Search for the cell housing the specified text and yield its (x, y) center coordinate. 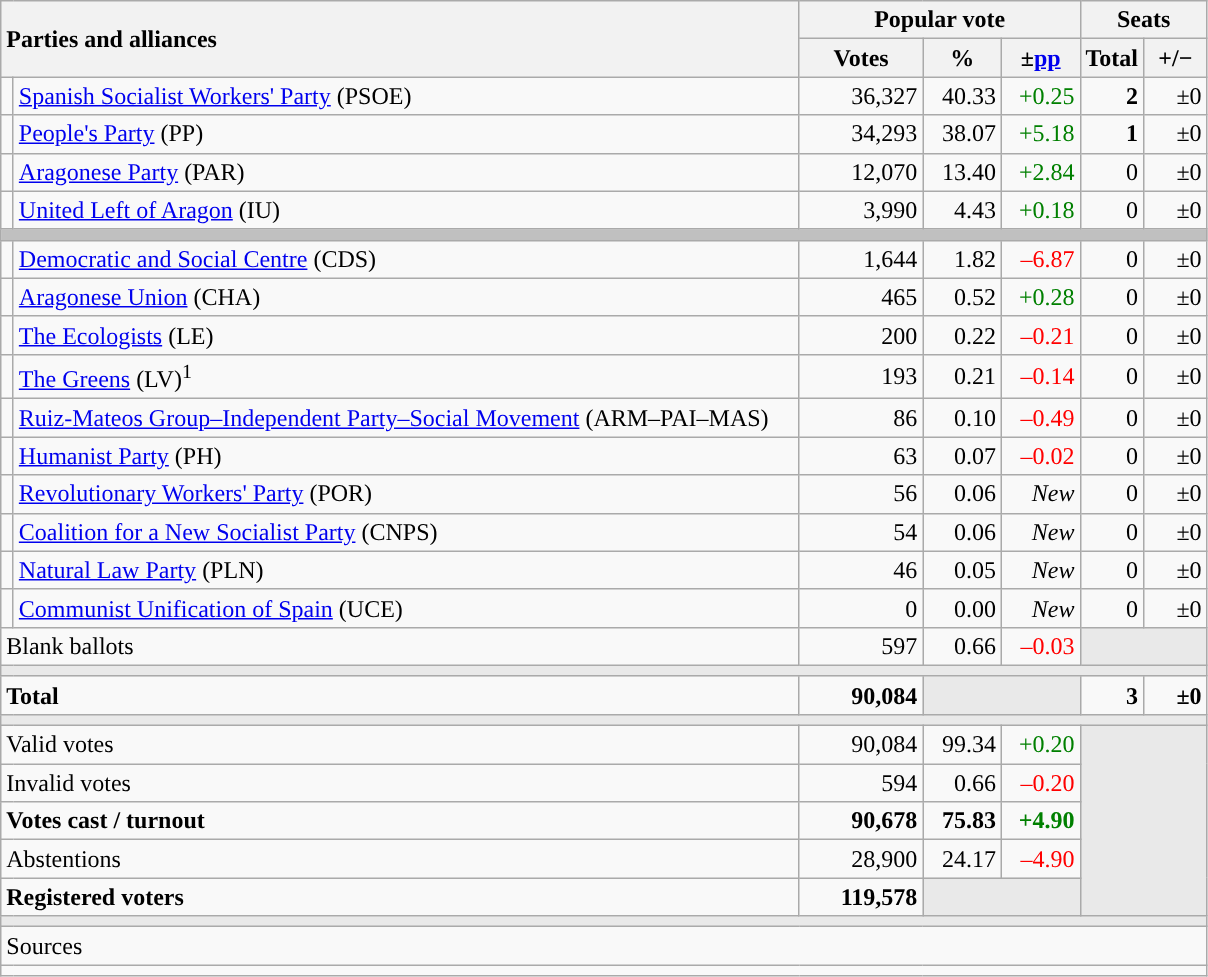
Communist Unification of Spain (UCE) (406, 608)
46 (861, 570)
3,990 (861, 210)
–4.90 (1040, 859)
Natural Law Party (PLN) (406, 570)
Parties and alliances (400, 39)
Democratic and Social Centre (CDS) (406, 259)
36,327 (861, 96)
Seats (1144, 20)
Valid votes (400, 745)
0.21 (962, 376)
Invalid votes (400, 783)
% (962, 58)
119,578 (861, 897)
People's Party (PP) (406, 134)
54 (861, 532)
1.82 (962, 259)
–0.21 (1040, 335)
597 (861, 646)
The Greens (LV)1 (406, 376)
0.52 (962, 297)
200 (861, 335)
34,293 (861, 134)
Ruiz-Mateos Group–Independent Party–Social Movement (ARM–PAI–MAS) (406, 418)
99.34 (962, 745)
+5.18 (1040, 134)
0.05 (962, 570)
United Left of Aragon (IU) (406, 210)
–6.87 (1040, 259)
24.17 (962, 859)
1,644 (861, 259)
Aragonese Union (CHA) (406, 297)
Votes (861, 58)
0.10 (962, 418)
+4.90 (1040, 821)
0.07 (962, 456)
594 (861, 783)
86 (861, 418)
63 (861, 456)
+0.28 (1040, 297)
Votes cast / turnout (400, 821)
75.83 (962, 821)
3 (1112, 695)
Coalition for a New Socialist Party (CNPS) (406, 532)
0.22 (962, 335)
Spanish Socialist Workers' Party (PSOE) (406, 96)
+/− (1176, 58)
4.43 (962, 210)
Registered voters (400, 897)
Popular vote (940, 20)
193 (861, 376)
Blank ballots (400, 646)
–0.14 (1040, 376)
0.00 (962, 608)
38.07 (962, 134)
–0.49 (1040, 418)
+0.20 (1040, 745)
465 (861, 297)
90,678 (861, 821)
Revolutionary Workers' Party (POR) (406, 494)
56 (861, 494)
13.40 (962, 172)
Abstentions (400, 859)
+2.84 (1040, 172)
–0.02 (1040, 456)
–0.03 (1040, 646)
Aragonese Party (PAR) (406, 172)
+0.18 (1040, 210)
Sources (604, 946)
12,070 (861, 172)
Humanist Party (PH) (406, 456)
±pp (1040, 58)
–0.20 (1040, 783)
+0.25 (1040, 96)
1 (1112, 134)
The Ecologists (LE) (406, 335)
2 (1112, 96)
40.33 (962, 96)
28,900 (861, 859)
